Capture the cell that displays the provided text and extract its [X, Y] central coordinate. 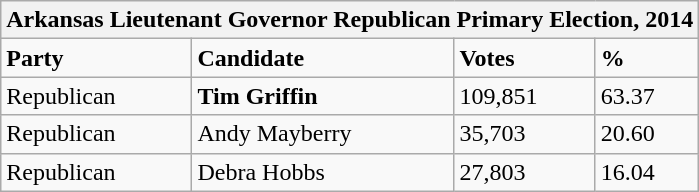
63.37 [646, 96]
Debra Hobbs [323, 172]
% [646, 58]
16.04 [646, 172]
Tim Griffin [323, 96]
35,703 [524, 134]
109,851 [524, 96]
27,803 [524, 172]
Party [96, 58]
Votes [524, 58]
Candidate [323, 58]
20.60 [646, 134]
Arkansas Lieutenant Governor Republican Primary Election, 2014 [350, 20]
Andy Mayberry [323, 134]
